From the cell containing the given text, extract its center point as [X, Y] coordinate. 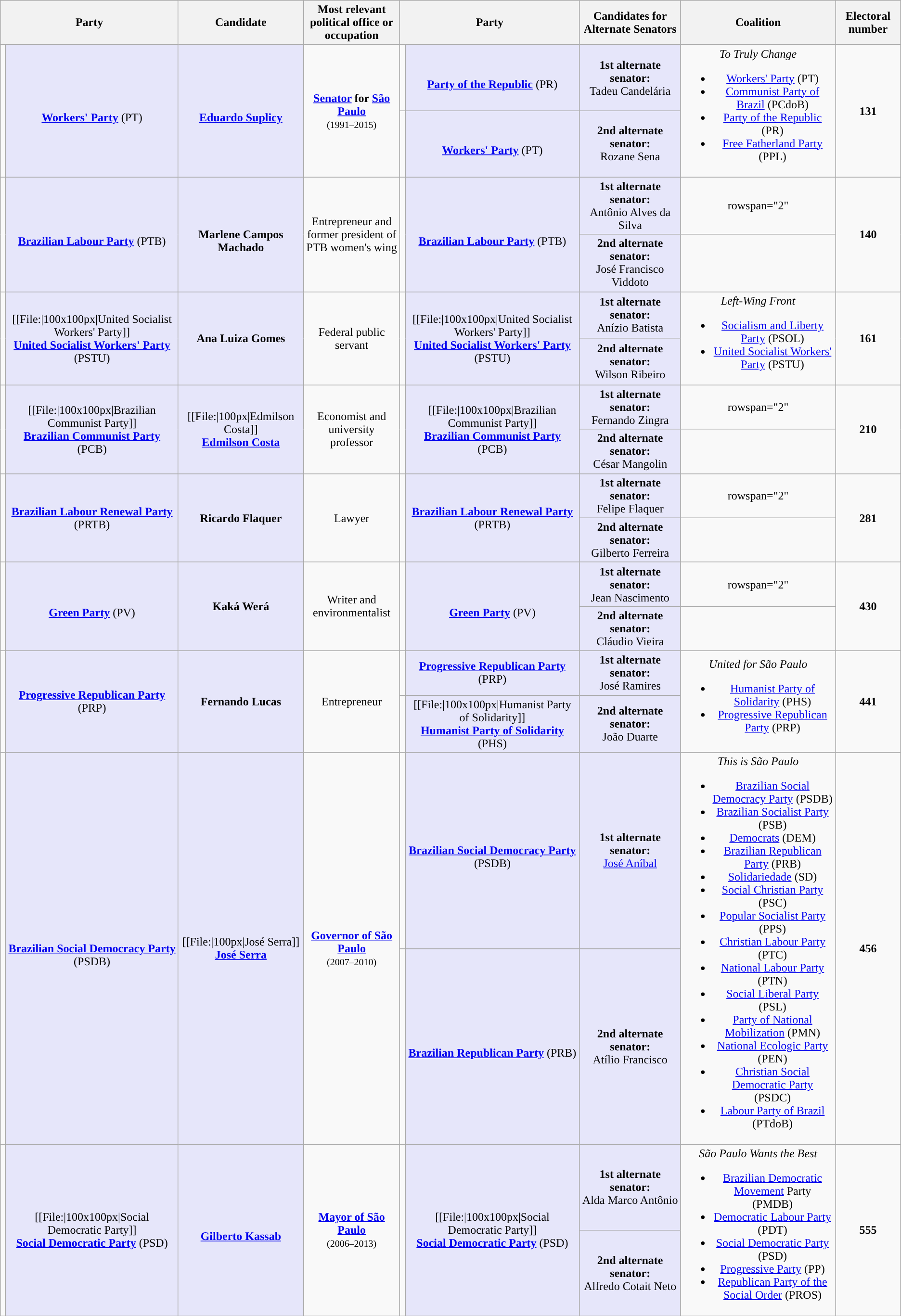
441 [868, 702]
Marlene Campos Machado [241, 234]
To Truly ChangeWorkers' Party (PT)Communist Party of Brazil (PCdoB)Party of the Republic (PR)Free Fatherland Party (PPL) [758, 111]
Federal public servant [351, 338]
2nd alternate senator:Gilberto Ferreira [631, 540]
Lawyer [351, 518]
2nd alternate senator:Atílio Francisco [631, 1047]
Left-Wing FrontSocialism and Liberty Party (PSOL)United Socialist Workers' Party (PSTU) [758, 338]
United for São PauloHumanist Party of Solidarity (PHS)Progressive Republican Party (PRP) [758, 702]
1st alternate senator:Fernando Zingra [631, 407]
[[File:|100px|Edmilson Costa]]Edmilson Costa [241, 429]
2nd alternate senator:César Mangolin [631, 451]
2nd alternate senator:José Francisco Viddoto [631, 263]
1st alternate senator:Anízio Batista [631, 315]
1st alternate senator:Alda Marco Antônio [631, 1188]
1st alternate senator:Tadeu Candelária [631, 78]
Eduardo Suplicy [241, 111]
Gilberto Kassab [241, 1230]
Entrepreneur and former president of PTB women's wing [351, 234]
1st alternate senator:Felipe Flaquer [631, 496]
430 [868, 606]
2nd alternate senator:Alfredo Cotait Neto [631, 1273]
Candidates for Alternate Senators [631, 23]
Party of the Republic (PR) [492, 78]
Brazilian Republican Party (PRB) [492, 1047]
Fernando Lucas [241, 702]
2nd alternate senator:Cláudio Vieira [631, 628]
161 [868, 338]
[[File:|100px|José Serra]]José Serra [241, 949]
140 [868, 234]
210 [868, 429]
Most relevant political office or occupation [351, 23]
Entrepreneur [351, 702]
1st alternate senator:José Aníbal [631, 851]
2nd alternate senator:Rozane Sena [631, 144]
2nd alternate senator:Wilson Ribeiro [631, 362]
555 [868, 1230]
Candidate [241, 23]
1st alternate senator:José Ramires [631, 673]
2nd alternate senator:João Duarte [631, 724]
Senator for São Paulo(1991–2015) [351, 111]
Economist and university professor [351, 429]
1st alternate senator:Jean Nascimento [631, 584]
281 [868, 518]
Electoral number [868, 23]
131 [868, 111]
Governor of São Paulo(2007–2010) [351, 949]
[[File:|100x100px|Humanist Party of Solidarity]]Humanist Party of Solidarity (PHS) [492, 724]
Kaká Werá [241, 606]
Ricardo Flaquer [241, 518]
Ana Luiza Gomes [241, 338]
Mayor of São Paulo(2006–2013) [351, 1230]
456 [868, 949]
1st alternate senator:Antônio Alves da Silva [631, 206]
Coalition [758, 23]
Writer and environmentalist [351, 606]
